Output the [x, y] coordinate of the center of the cell containing the given text.  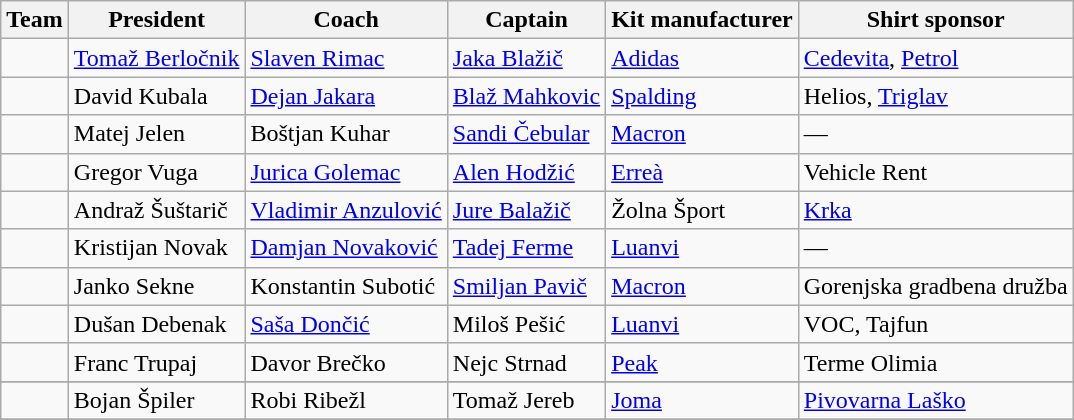
Andraž Šuštarič [156, 210]
Alen Hodžić [526, 172]
Captain [526, 20]
Gorenjska gradbena družba [936, 286]
Gregor Vuga [156, 172]
VOC, Tajfun [936, 324]
Adidas [702, 58]
Spalding [702, 96]
Team [35, 20]
Tomaž Jereb [526, 400]
Joma [702, 400]
Damjan Novaković [346, 248]
Boštjan Kuhar [346, 134]
Dejan Jakara [346, 96]
Saša Dončić [346, 324]
Davor Brečko [346, 362]
Jaka Blažič [526, 58]
Vladimir Anzulović [346, 210]
Pivovarna Laško [936, 400]
Terme Olimia [936, 362]
Erreà [702, 172]
Shirt sponsor [936, 20]
Dušan Debenak [156, 324]
Smiljan Pavič [526, 286]
Tadej Ferme [526, 248]
Coach [346, 20]
Miloš Pešić [526, 324]
Cedevita, Petrol [936, 58]
David Kubala [156, 96]
President [156, 20]
Robi Ribežl [346, 400]
Matej Jelen [156, 134]
Kit manufacturer [702, 20]
Peak [702, 362]
Jurica Golemac [346, 172]
Kristijan Novak [156, 248]
Sandi Čebular [526, 134]
Nejc Strnad [526, 362]
Žolna Šport [702, 210]
Krka [936, 210]
Bojan Špiler [156, 400]
Franc Trupaj [156, 362]
Slaven Rimac [346, 58]
Janko Sekne [156, 286]
Tomaž Berločnik [156, 58]
Vehicle Rent [936, 172]
Helios, Triglav [936, 96]
Blaž Mahkovic [526, 96]
Konstantin Subotić [346, 286]
Jure Balažič [526, 210]
